Return the [X, Y] coordinate for the center point of the cell that contains the specified text.  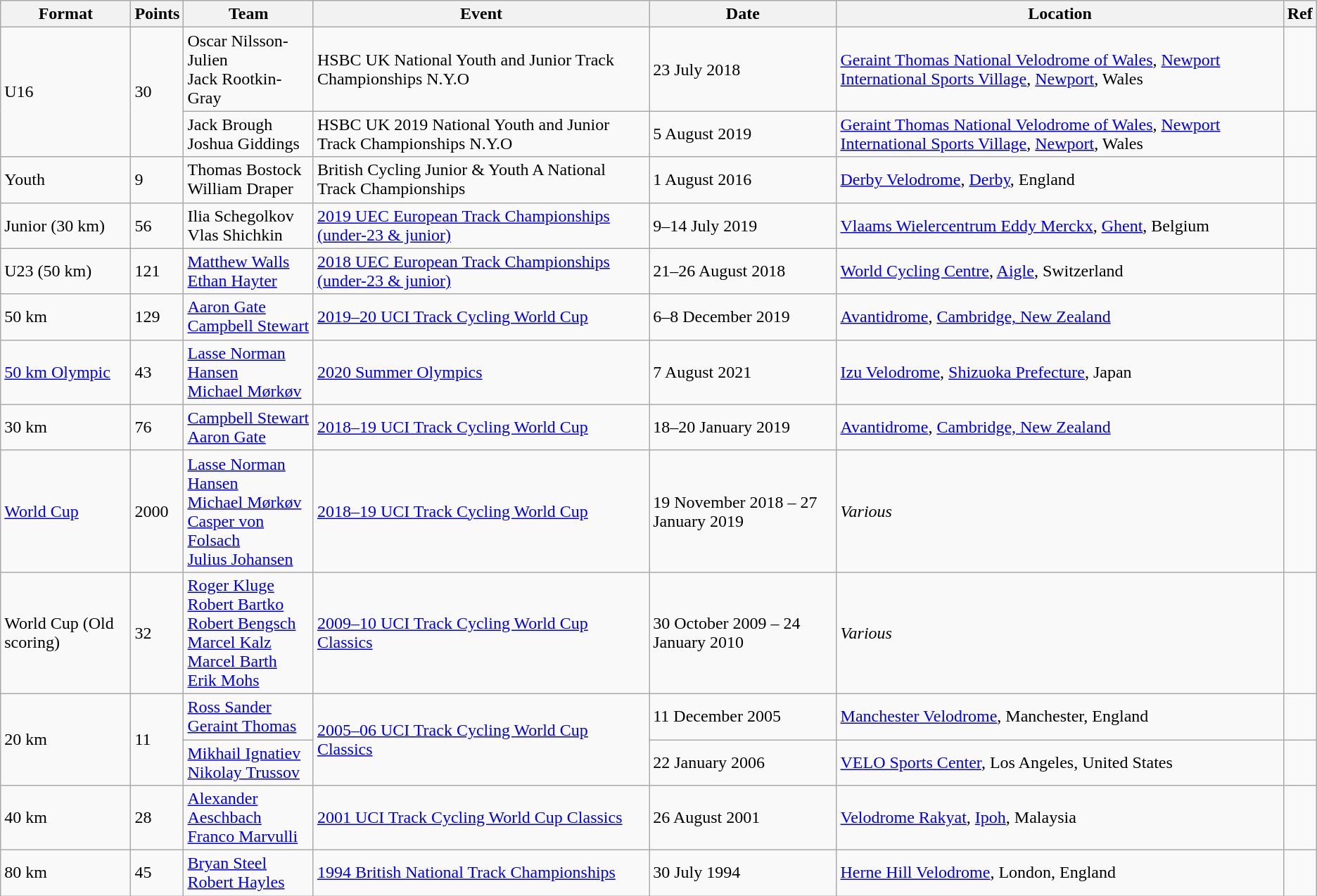
45 [158, 873]
Vlaams Wielercentrum Eddy Merckx, Ghent, Belgium [1060, 225]
Format [66, 14]
HSBC UK 2019 National Youth and Junior Track Championships N.Y.O [481, 134]
30 October 2009 – 24 January 2010 [743, 633]
Jack BroughJoshua Giddings [248, 134]
Ilia SchegolkovVlas Shichkin [248, 225]
World Cycling Centre, Aigle, Switzerland [1060, 271]
2001 UCI Track Cycling World Cup Classics [481, 818]
U23 (50 km) [66, 271]
Derby Velodrome, Derby, England [1060, 180]
Location [1060, 14]
56 [158, 225]
76 [158, 428]
Lasse Norman HansenMichael MørkøvCasper von FolsachJulius Johansen [248, 511]
Ross SanderGeraint Thomas [248, 716]
11 December 2005 [743, 716]
Event [481, 14]
HSBC UK National Youth and Junior Track Championships N.Y.O [481, 69]
32 [158, 633]
Alexander AeschbachFranco Marvulli [248, 818]
Aaron GateCampbell Stewart [248, 316]
129 [158, 316]
80 km [66, 873]
Herne Hill Velodrome, London, England [1060, 873]
23 July 2018 [743, 69]
World Cup (Old scoring) [66, 633]
Oscar Nilsson-JulienJack Rootkin-Gray [248, 69]
2019–20 UCI Track Cycling World Cup [481, 316]
Bryan SteelRobert Hayles [248, 873]
2009–10 UCI Track Cycling World Cup Classics [481, 633]
VELO Sports Center, Los Angeles, United States [1060, 762]
50 km [66, 316]
1 August 2016 [743, 180]
43 [158, 372]
26 August 2001 [743, 818]
19 November 2018 – 27 January 2019 [743, 511]
1994 British National Track Championships [481, 873]
21–26 August 2018 [743, 271]
Team [248, 14]
Manchester Velodrome, Manchester, England [1060, 716]
40 km [66, 818]
Mikhail IgnatievNikolay Trussov [248, 762]
2018 UEC European Track Championships (under-23 & junior) [481, 271]
Velodrome Rakyat, Ipoh, Malaysia [1060, 818]
Date [743, 14]
7 August 2021 [743, 372]
9–14 July 2019 [743, 225]
U16 [66, 92]
2020 Summer Olympics [481, 372]
6–8 December 2019 [743, 316]
5 August 2019 [743, 134]
Junior (30 km) [66, 225]
Matthew WallsEthan Hayter [248, 271]
11 [158, 739]
2019 UEC European Track Championships (under-23 & junior) [481, 225]
30 July 1994 [743, 873]
World Cup [66, 511]
28 [158, 818]
50 km Olympic [66, 372]
30 [158, 92]
20 km [66, 739]
Izu Velodrome, Shizuoka Prefecture, Japan [1060, 372]
121 [158, 271]
Youth [66, 180]
Lasse Norman HansenMichael Mørkøv [248, 372]
Ref [1300, 14]
British Cycling Junior & Youth A National Track Championships [481, 180]
2000 [158, 511]
Roger KlugeRobert BartkoRobert BengschMarcel KalzMarcel BarthErik Mohs [248, 633]
Campbell StewartAaron Gate [248, 428]
2005–06 UCI Track Cycling World Cup Classics [481, 739]
30 km [66, 428]
9 [158, 180]
22 January 2006 [743, 762]
Points [158, 14]
Thomas BostockWilliam Draper [248, 180]
18–20 January 2019 [743, 428]
